Pinpoint the cell where the given text exists, returning its [x, y] midpoint coordinate. 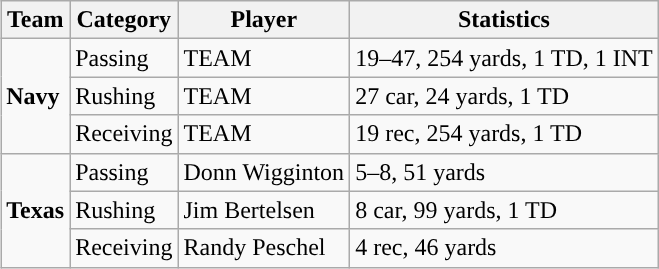
Player [264, 20]
19–47, 254 yards, 1 TD, 1 INT [504, 58]
19 rec, 254 yards, 1 TD [504, 134]
Navy [36, 96]
Donn Wigginton [264, 172]
4 rec, 46 yards [504, 248]
Jim Bertelsen [264, 210]
Team [36, 20]
Texas [36, 210]
5–8, 51 yards [504, 172]
27 car, 24 yards, 1 TD [504, 96]
8 car, 99 yards, 1 TD [504, 210]
Category [124, 20]
Statistics [504, 20]
Randy Peschel [264, 248]
